For the text-containing cell, return its midpoint in (x, y) coordinate format. 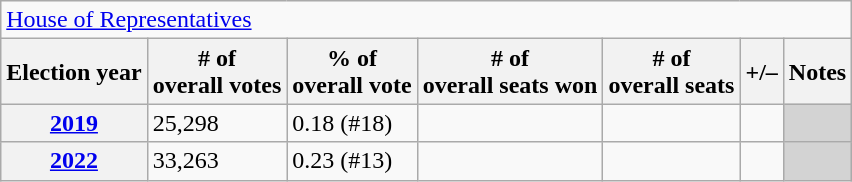
Election year (74, 72)
0.23 (#13) (352, 161)
25,298 (217, 123)
2019 (74, 123)
2022 (74, 161)
# ofoverall seats (672, 72)
Notes (817, 72)
# ofoverall seats won (510, 72)
House of Representatives (426, 20)
# ofoverall votes (217, 72)
% ofoverall vote (352, 72)
33,263 (217, 161)
0.18 (#18) (352, 123)
+/– (762, 72)
